Capture the cell that displays the provided text and extract its (X, Y) central coordinate. 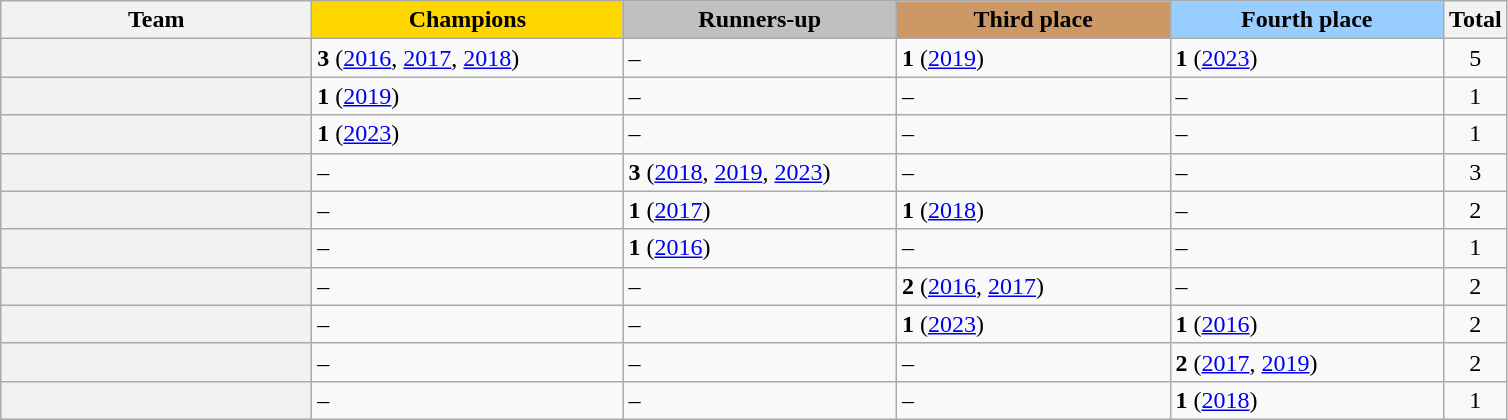
Runners-up (760, 20)
Total (1476, 20)
Fourth place (1307, 20)
3 (2016, 2017, 2018) (468, 58)
5 (1476, 58)
Champions (468, 20)
2 (2017, 2019) (1307, 362)
Third place (1033, 20)
1 (2017) (760, 210)
2 (2016, 2017) (1033, 286)
Team (156, 20)
3 (2018, 2019, 2023) (760, 172)
3 (1476, 172)
